Capture the cell that displays the provided text and extract its [X, Y] central coordinate. 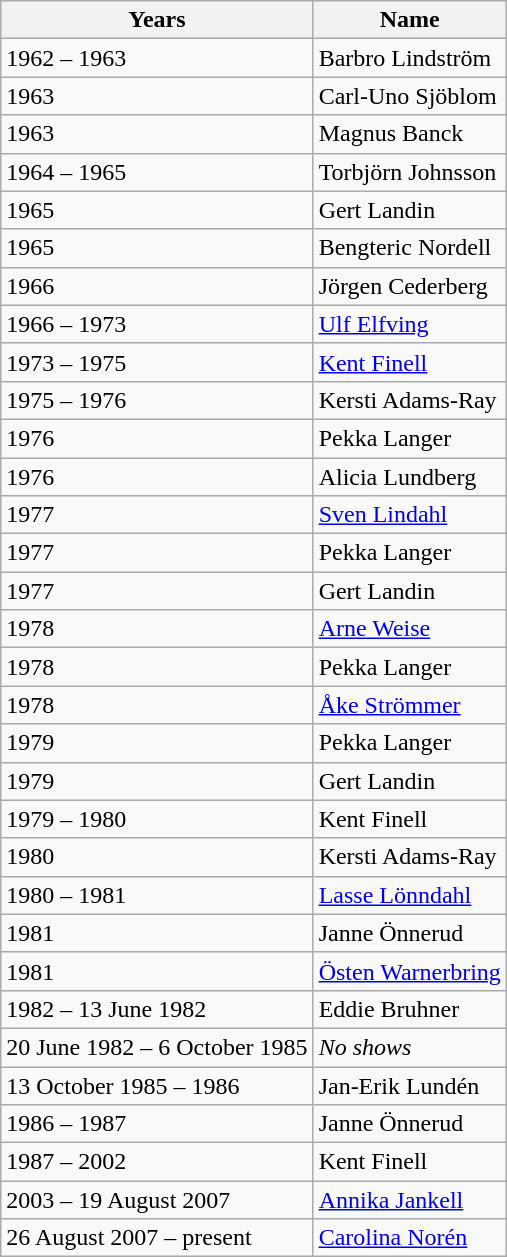
2003 – 19 August 2007 [157, 1200]
Sven Lindahl [410, 515]
1987 – 2002 [157, 1162]
13 October 1985 – 1986 [157, 1085]
Magnus Banck [410, 134]
Lasse Lönndahl [410, 895]
Carl-Uno Sjöblom [410, 96]
Name [410, 20]
Östen Warnerbring [410, 971]
Years [157, 20]
1966 – 1973 [157, 324]
Alicia Lundberg [410, 477]
1986 – 1987 [157, 1124]
Arne Weise [410, 629]
Bengteric Nordell [410, 248]
1964 – 1965 [157, 172]
1979 – 1980 [157, 819]
1975 – 1976 [157, 400]
Barbro Lindström [410, 58]
Åke Strömmer [410, 705]
Annika Jankell [410, 1200]
26 August 2007 – present [157, 1238]
Carolina Norén [410, 1238]
20 June 1982 – 6 October 1985 [157, 1047]
Jan-Erik Lundén [410, 1085]
1973 – 1975 [157, 362]
1980 [157, 857]
1962 – 1963 [157, 58]
1980 – 1981 [157, 895]
Eddie Bruhner [410, 1009]
Torbjörn Johnsson [410, 172]
1966 [157, 286]
1982 – 13 June 1982 [157, 1009]
Jörgen Cederberg [410, 286]
Ulf Elfving [410, 324]
No shows [410, 1047]
